From the cell containing the given text, extract its center point as (x, y) coordinate. 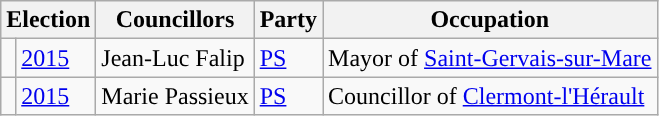
Mayor of Saint-Gervais-sur-Mare (490, 58)
Party (288, 20)
Occupation (490, 20)
Councillor of Clermont-l'Hérault (490, 96)
Councillors (175, 20)
Jean-Luc Falip (175, 58)
Marie Passieux (175, 96)
Election (48, 20)
